Search for the cell housing the specified text and yield its (x, y) center coordinate. 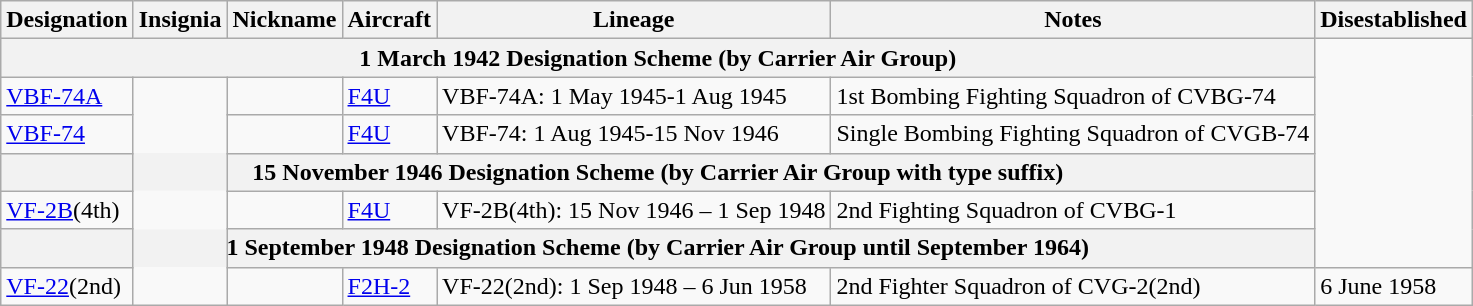
1st Bombing Fighting Squadron of CVBG-74 (1073, 96)
VBF-74A (67, 96)
Aircraft (390, 20)
1 September 1948 Designation Scheme (by Carrier Air Group until September 1964) (658, 248)
VBF-74 (67, 134)
VF-22(2nd): 1 Sep 1948 – 6 Jun 1958 (634, 286)
Insignia (180, 20)
2nd Fighter Squadron of CVG-2(2nd) (1073, 286)
Disestablished (1394, 20)
2nd Fighting Squadron of CVBG-1 (1073, 210)
VBF-74: 1 Aug 1945-15 Nov 1946 (634, 134)
Single Bombing Fighting Squadron of CVGB-74 (1073, 134)
VF-2B(4th) (67, 210)
Nickname (284, 20)
Notes (1073, 20)
VBF-74A: 1 May 1945-1 Aug 1945 (634, 96)
VF-22(2nd) (67, 286)
15 November 1946 Designation Scheme (by Carrier Air Group with type suffix) (658, 172)
6 June 1958 (1394, 286)
F2H-2 (390, 286)
1 March 1942 Designation Scheme (by Carrier Air Group) (658, 58)
VF-2B(4th): 15 Nov 1946 – 1 Sep 1948 (634, 210)
Lineage (634, 20)
Designation (67, 20)
